From the cell containing the given text, extract its center point as [x, y] coordinate. 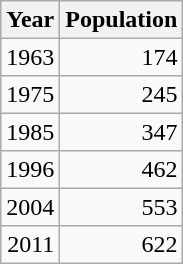
1963 [30, 56]
347 [122, 132]
553 [122, 206]
2004 [30, 206]
1975 [30, 94]
1996 [30, 170]
Year [30, 20]
2011 [30, 244]
174 [122, 56]
462 [122, 170]
Population [122, 20]
622 [122, 244]
1985 [30, 132]
245 [122, 94]
